Extract the (X, Y) coordinate from the center of the cell holding the provided text.  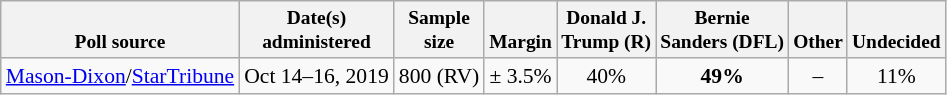
800 (RV) (440, 76)
Oct 14–16, 2019 (316, 76)
Other (818, 30)
Mason-Dixon/StarTribune (120, 76)
Undecided (896, 30)
11% (896, 76)
Date(s)administered (316, 30)
– (818, 76)
Samplesize (440, 30)
40% (606, 76)
Poll source (120, 30)
Donald J.Trump (R) (606, 30)
± 3.5% (520, 76)
49% (722, 76)
BernieSanders (DFL) (722, 30)
Margin (520, 30)
